Locate the cell with the specified text and output its [x, y] center coordinate. 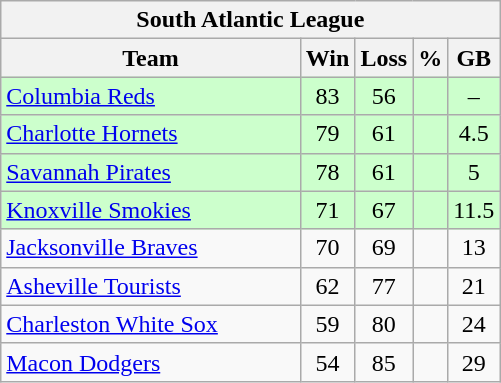
South Atlantic League [250, 20]
Columbia Reds [150, 96]
11.5 [474, 210]
Loss [384, 58]
77 [384, 286]
69 [384, 248]
Win [328, 58]
80 [384, 324]
70 [328, 248]
79 [328, 134]
Macon Dodgers [150, 362]
– [474, 96]
Jacksonville Braves [150, 248]
Team [150, 58]
GB [474, 58]
78 [328, 172]
71 [328, 210]
Charleston White Sox [150, 324]
83 [328, 96]
54 [328, 362]
Knoxville Smokies [150, 210]
Savannah Pirates [150, 172]
21 [474, 286]
5 [474, 172]
24 [474, 324]
% [430, 58]
59 [328, 324]
62 [328, 286]
56 [384, 96]
Charlotte Hornets [150, 134]
4.5 [474, 134]
29 [474, 362]
67 [384, 210]
Asheville Tourists [150, 286]
13 [474, 248]
85 [384, 362]
